Return the [x, y] coordinate for the center point of the cell that contains the specified text.  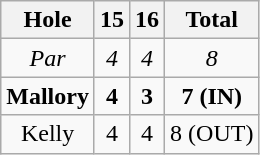
Hole [48, 20]
15 [112, 20]
Par [48, 58]
Kelly [48, 134]
Mallory [48, 96]
8 [212, 58]
8 (OUT) [212, 134]
3 [148, 96]
7 (IN) [212, 96]
Total [212, 20]
16 [148, 20]
